Detect which cell encompasses the target text, then output its (x, y) center coordinate. 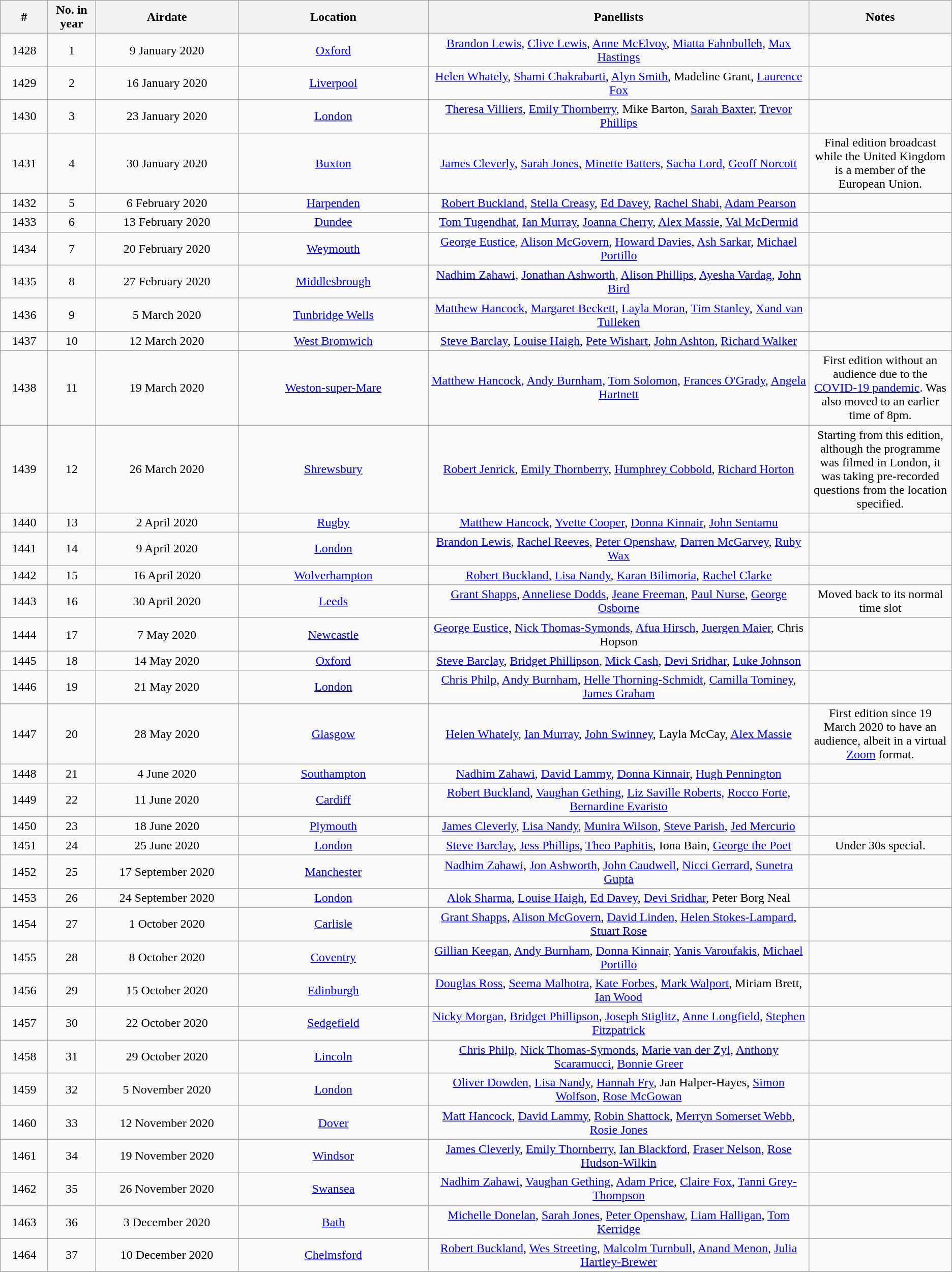
25 (72, 872)
West Bromwich (333, 341)
13 February 2020 (167, 222)
5 November 2020 (167, 1089)
Nadhim Zahawi, David Lammy, Donna Kinnair, Hugh Pennington (618, 774)
7 (72, 248)
1450 (24, 826)
1458 (24, 1057)
Newcastle (333, 635)
1448 (24, 774)
Moved back to its normal time slot (881, 601)
1460 (24, 1123)
Airdate (167, 17)
12 March 2020 (167, 341)
Panellists (618, 17)
Southampton (333, 774)
19 November 2020 (167, 1156)
21 May 2020 (167, 687)
No. in year (72, 17)
2 April 2020 (167, 523)
Matthew Hancock, Andy Burnham, Tom Solomon, Frances O'Grady, Angela Hartnett (618, 388)
16 April 2020 (167, 575)
Steve Barclay, Jess Phillips, Theo Paphitis, Iona Bain, George the Poet (618, 845)
Nadhim Zahawi, Jon Ashworth, John Caudwell, Nicci Gerrard, Sunetra Gupta (618, 872)
16 January 2020 (167, 83)
Robert Buckland, Lisa Nandy, Karan Bilimoria, Rachel Clarke (618, 575)
29 (72, 991)
Manchester (333, 872)
30 April 2020 (167, 601)
1432 (24, 203)
1451 (24, 845)
Dover (333, 1123)
Glasgow (333, 733)
Liverpool (333, 83)
24 September 2020 (167, 898)
15 October 2020 (167, 991)
7 May 2020 (167, 635)
Gillian Keegan, Andy Burnham, Donna Kinnair, Yanis Varoufakis, Michael Portillo (618, 957)
1454 (24, 924)
18 June 2020 (167, 826)
George Eustice, Alison McGovern, Howard Davies, Ash Sarkar, Michael Portillo (618, 248)
21 (72, 774)
Steve Barclay, Bridget Phillipson, Mick Cash, Devi Sridhar, Luke Johnson (618, 661)
27 (72, 924)
Matthew Hancock, Margaret Beckett, Layla Moran, Tim Stanley, Xand van Tulleken (618, 314)
35 (72, 1189)
6 February 2020 (167, 203)
Buxton (333, 163)
11 June 2020 (167, 800)
James Cleverly, Lisa Nandy, Munira Wilson, Steve Parish, Jed Mercurio (618, 826)
George Eustice, Nick Thomas-Symonds, Afua Hirsch, Juergen Maier, Chris Hopson (618, 635)
28 (72, 957)
Swansea (333, 1189)
Chris Philp, Nick Thomas-Symonds, Marie van der Zyl, Anthony Scaramucci, Bonnie Greer (618, 1057)
31 (72, 1057)
5 (72, 203)
1453 (24, 898)
1431 (24, 163)
28 May 2020 (167, 733)
1434 (24, 248)
12 November 2020 (167, 1123)
Grant Shapps, Anneliese Dodds, Jeane Freeman, Paul Nurse, George Osborne (618, 601)
1441 (24, 549)
19 March 2020 (167, 388)
Carlisle (333, 924)
Harpenden (333, 203)
14 (72, 549)
3 (72, 116)
23 January 2020 (167, 116)
1452 (24, 872)
20 (72, 733)
Robert Jenrick, Emily Thornberry, Humphrey Cobbold, Richard Horton (618, 469)
37 (72, 1255)
9 April 2020 (167, 549)
Notes (881, 17)
Nicky Morgan, Bridget Phillipson, Joseph Stiglitz, Anne Longfield, Stephen Fitzpatrick (618, 1023)
23 (72, 826)
8 October 2020 (167, 957)
Weston-super-Mare (333, 388)
1430 (24, 116)
22 October 2020 (167, 1023)
12 (72, 469)
2 (72, 83)
Matthew Hancock, Yvette Cooper, Donna Kinnair, John Sentamu (618, 523)
1464 (24, 1255)
4 (72, 163)
Final edition broadcast while the United Kingdom is a member of the European Union. (881, 163)
Brandon Lewis, Clive Lewis, Anne McElvoy, Miatta Fahnbulleh, Max Hastings (618, 50)
14 May 2020 (167, 661)
9 (72, 314)
Plymouth (333, 826)
First edition without an audience due to the COVID-19 pandemic. Was also moved to an earlier time of 8pm. (881, 388)
Dundee (333, 222)
1428 (24, 50)
Douglas Ross, Seema Malhotra, Kate Forbes, Mark Walport, Miriam Brett, Ian Wood (618, 991)
1437 (24, 341)
27 February 2020 (167, 282)
1462 (24, 1189)
Under 30s special. (881, 845)
26 March 2020 (167, 469)
36 (72, 1222)
Robert Buckland, Stella Creasy, Ed Davey, Rachel Shabi, Adam Pearson (618, 203)
Starting from this edition, although the programme was filmed in London, it was taking pre-recorded questions from the location specified. (881, 469)
8 (72, 282)
Matt Hancock, David Lammy, Robin Shattock, Merryn Somerset Webb, Rosie Jones (618, 1123)
32 (72, 1089)
Tunbridge Wells (333, 314)
1449 (24, 800)
30 (72, 1023)
Middlesbrough (333, 282)
# (24, 17)
30 January 2020 (167, 163)
9 January 2020 (167, 50)
26 (72, 898)
33 (72, 1123)
Helen Whately, Ian Murray, John Swinney, Layla McCay, Alex Massie (618, 733)
1440 (24, 523)
22 (72, 800)
Theresa Villiers, Emily Thornberry, Mike Barton, Sarah Baxter, Trevor Phillips (618, 116)
16 (72, 601)
Alok Sharma, Louise Haigh, Ed Davey, Devi Sridhar, Peter Borg Neal (618, 898)
1459 (24, 1089)
34 (72, 1156)
Rugby (333, 523)
6 (72, 222)
1435 (24, 282)
1457 (24, 1023)
Sedgefield (333, 1023)
Robert Buckland, Vaughan Gething, Liz Saville Roberts, Rocco Forte, Bernardine Evaristo (618, 800)
26 November 2020 (167, 1189)
1446 (24, 687)
1436 (24, 314)
Robert Buckland, Wes Streeting, Malcolm Turnbull, Anand Menon, Julia Hartley-Brewer (618, 1255)
Edinburgh (333, 991)
Shrewsbury (333, 469)
1429 (24, 83)
29 October 2020 (167, 1057)
Oliver Dowden, Lisa Nandy, Hannah Fry, Jan Halper-Hayes, Simon Wolfson, Rose McGowan (618, 1089)
1 (72, 50)
Tom Tugendhat, Ian Murray, Joanna Cherry, Alex Massie, Val McDermid (618, 222)
Cardiff (333, 800)
Weymouth (333, 248)
Lincoln (333, 1057)
1438 (24, 388)
Steve Barclay, Louise Haigh, Pete Wishart, John Ashton, Richard Walker (618, 341)
Brandon Lewis, Rachel Reeves, Peter Openshaw, Darren McGarvey, Ruby Wax (618, 549)
25 June 2020 (167, 845)
5 March 2020 (167, 314)
1 October 2020 (167, 924)
1444 (24, 635)
Wolverhampton (333, 575)
24 (72, 845)
James Cleverly, Emily Thornberry, Ian Blackford, Fraser Nelson, Rose Hudson-Wilkin (618, 1156)
Helen Whately, Shami Chakrabarti, Alyn Smith, Madeline Grant, Laurence Fox (618, 83)
3 December 2020 (167, 1222)
13 (72, 523)
17 (72, 635)
19 (72, 687)
18 (72, 661)
Nadhim Zahawi, Jonathan Ashworth, Alison Phillips, Ayesha Vardag, John Bird (618, 282)
Chris Philp, Andy Burnham, Helle Thorning-Schmidt, Camilla Tominey, James Graham (618, 687)
Nadhim Zahawi, Vaughan Gething, Adam Price, Claire Fox, Tanni Grey-Thompson (618, 1189)
10 (72, 341)
1463 (24, 1222)
1447 (24, 733)
Michelle Donelan, Sarah Jones, Peter Openshaw, Liam Halligan, Tom Kerridge (618, 1222)
1439 (24, 469)
17 September 2020 (167, 872)
4 June 2020 (167, 774)
1456 (24, 991)
15 (72, 575)
1443 (24, 601)
Leeds (333, 601)
10 December 2020 (167, 1255)
Location (333, 17)
James Cleverly, Sarah Jones, Minette Batters, Sacha Lord, Geoff Norcott (618, 163)
Bath (333, 1222)
1445 (24, 661)
1455 (24, 957)
20 February 2020 (167, 248)
First edition since 19 March 2020 to have an audience, albeit in a virtual Zoom format. (881, 733)
1461 (24, 1156)
11 (72, 388)
Windsor (333, 1156)
Coventry (333, 957)
Chelmsford (333, 1255)
1433 (24, 222)
1442 (24, 575)
Grant Shapps, Alison McGovern, David Linden, Helen Stokes-Lampard, Stuart Rose (618, 924)
